Find where the given text appears and provide that cell's center as (X, Y) coordinate. 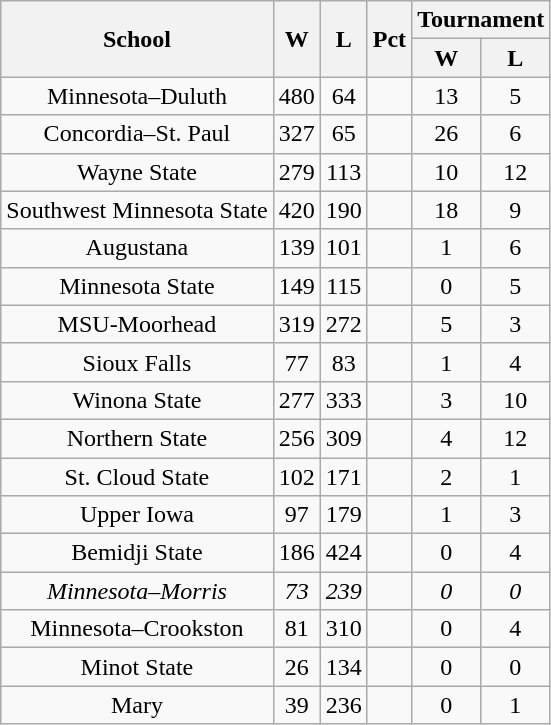
Southwest Minnesota State (137, 210)
424 (344, 553)
Augustana (137, 248)
9 (516, 210)
Minot State (137, 667)
310 (344, 629)
Bemidji State (137, 553)
65 (344, 134)
Minnesota–Morris (137, 591)
Tournament (481, 20)
Winona State (137, 400)
272 (344, 324)
101 (344, 248)
134 (344, 667)
139 (296, 248)
64 (344, 96)
Concordia–St. Paul (137, 134)
327 (296, 134)
480 (296, 96)
Upper Iowa (137, 515)
MSU-Moorhead (137, 324)
236 (344, 705)
Minnesota State (137, 286)
73 (296, 591)
Minnesota–Crookston (137, 629)
420 (296, 210)
149 (296, 286)
39 (296, 705)
239 (344, 591)
81 (296, 629)
115 (344, 286)
St. Cloud State (137, 477)
171 (344, 477)
18 (446, 210)
Pct (389, 39)
279 (296, 172)
190 (344, 210)
School (137, 39)
77 (296, 362)
83 (344, 362)
Northern State (137, 438)
277 (296, 400)
2 (446, 477)
Sioux Falls (137, 362)
Wayne State (137, 172)
179 (344, 515)
97 (296, 515)
102 (296, 477)
256 (296, 438)
333 (344, 400)
309 (344, 438)
113 (344, 172)
319 (296, 324)
Mary (137, 705)
Minnesota–Duluth (137, 96)
186 (296, 553)
13 (446, 96)
